Search for the cell housing the specified text and yield its (x, y) center coordinate. 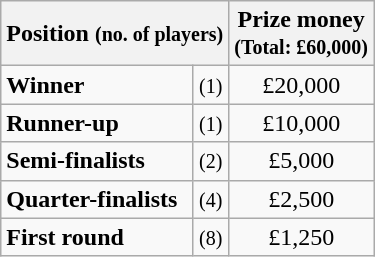
£1,250 (302, 237)
Semi-finalists (97, 161)
£5,000 (302, 161)
£2,500 (302, 199)
£10,000 (302, 123)
(2) (211, 161)
(4) (211, 199)
First round (97, 237)
Prize money(Total: £60,000) (302, 34)
(8) (211, 237)
Runner-up (97, 123)
£20,000 (302, 85)
Winner (97, 85)
Quarter-finalists (97, 199)
Position (no. of players) (115, 34)
